Search for the cell housing the specified text and yield its (X, Y) center coordinate. 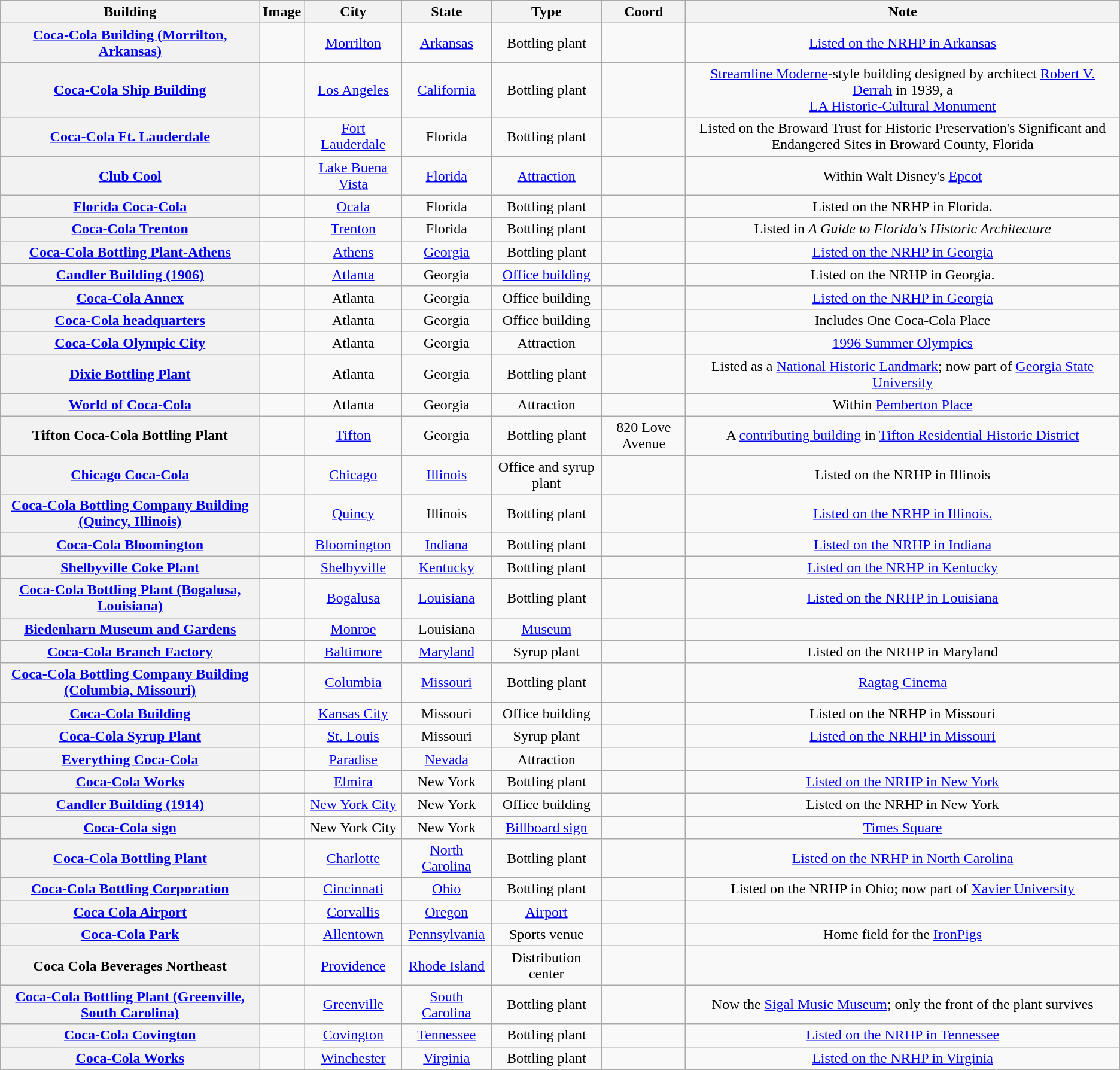
Listed on the NRHP in Florida. (902, 206)
City (353, 12)
Chicago Coca-Cola (130, 475)
Listed in A Guide to Florida's Historic Architecture (902, 229)
Now the Sigal Music Museum; only the front of the plant survives (902, 1004)
World of Coca-Cola (130, 405)
St. Louis (353, 736)
Airport (547, 912)
Greenville (353, 1004)
Shelbyville (353, 567)
Baltimore (353, 652)
Note (902, 12)
Paradise (353, 759)
State (446, 12)
Fort Lauderdale (353, 136)
Monroe (353, 629)
Lake Buena Vista (353, 176)
Streamline Moderne-style building designed by architect Robert V. Derrah in 1939, aLA Historic-Cultural Monument (902, 90)
Kentucky (446, 567)
Coca-Cola Ship Building (130, 90)
Coca-Cola Ft. Lauderdale (130, 136)
Coca-Cola sign (130, 828)
820 Love Avenue (644, 436)
Coca-Cola Bottling Plant (Greenville, South Carolina) (130, 1004)
Type (547, 12)
Coca-Cola Bloomington (130, 545)
Bogalusa (353, 598)
Indiana (446, 545)
Cincinnati (353, 889)
Tifton (353, 436)
Ohio (446, 889)
Office and syrup plant (547, 475)
Chicago (353, 475)
Los Angeles (353, 90)
Listed on the NRHP in Indiana (902, 545)
Coca-Cola Building (Morrilton, Arkansas) (130, 43)
Coca-Cola Park (130, 935)
Listed on the NRHP in Georgia. (902, 275)
Virginia (446, 1058)
Dixie Bottling Plant (130, 373)
California (446, 90)
Museum (547, 629)
Coca-Cola Annex (130, 297)
Times Square (902, 828)
Coca-Cola Trenton (130, 229)
Trenton (353, 229)
Listed on the NRHP in Illinois (902, 475)
South Carolina (446, 1004)
Covington (353, 1035)
Image (282, 12)
Coca Cola Airport (130, 912)
Kansas City (353, 713)
Home field for the IronPigs (902, 935)
Listed as a National Historic Landmark; now part of Georgia State University (902, 373)
Listed on the NRHP in Tennessee (902, 1035)
Ocala (353, 206)
Listed on the NRHP in Illinois. (902, 513)
Coca-Cola Olympic City (130, 343)
Pennsylvania (446, 935)
1996 Summer Olympics (902, 343)
Club Cool (130, 176)
Providence (353, 966)
Distribution center (547, 966)
Quincy (353, 513)
Coca-Cola Bottling Plant-Athens (130, 252)
Coca Cola Beverages Northeast (130, 966)
Columbia (353, 682)
Within Walt Disney's Epcot (902, 176)
Tifton Coca-Cola Bottling Plant (130, 436)
A contributing building in Tifton Residential Historic District (902, 436)
Coca-Cola Bottling Plant (130, 858)
North Carolina (446, 858)
Elmira (353, 782)
Candler Building (1914) (130, 804)
Coca-Cola Bottling Plant (Bogalusa, Louisiana) (130, 598)
Oregon (446, 912)
Listed on the NRHP in Maryland (902, 652)
Arkansas (446, 43)
Coca-Cola Building (130, 713)
Listed on the NRHP in Louisiana (902, 598)
Listed on the Broward Trust for Historic Preservation's Significant and Endangered Sites in Broward County, Florida (902, 136)
Sports venue (547, 935)
Coca-Cola headquarters (130, 320)
Building (130, 12)
Bloomington (353, 545)
Nevada (446, 759)
Rhode Island (446, 966)
Coca-Cola Bottling Company Building (Quincy, Illinois) (130, 513)
Coca-Cola Bottling Company Building (Columbia, Missouri) (130, 682)
Corvallis (353, 912)
Coord (644, 12)
Ragtag Cinema (902, 682)
Biedenharn Museum and Gardens (130, 629)
Listed on the NRHP in Virginia (902, 1058)
Coca-Cola Covington (130, 1035)
Morrilton (353, 43)
Florida Coca-Cola (130, 206)
Coca-Cola Branch Factory (130, 652)
Winchester (353, 1058)
Allentown (353, 935)
Listed on the NRHP in Arkansas (902, 43)
Charlotte (353, 858)
Includes One Coca-Cola Place (902, 320)
Listed on the NRHP in North Carolina (902, 858)
Within Pemberton Place (902, 405)
Shelbyville Coke Plant (130, 567)
Coca-Cola Syrup Plant (130, 736)
Candler Building (1906) (130, 275)
Listed on the NRHP in Ohio; now part of Xavier University (902, 889)
Listed on the NRHP in Kentucky (902, 567)
Everything Coca-Cola (130, 759)
Coca-Cola Bottling Corporation (130, 889)
Athens (353, 252)
Maryland (446, 652)
Billboard sign (547, 828)
Tennessee (446, 1035)
